Return [x, y] of the center of cell containing provided text 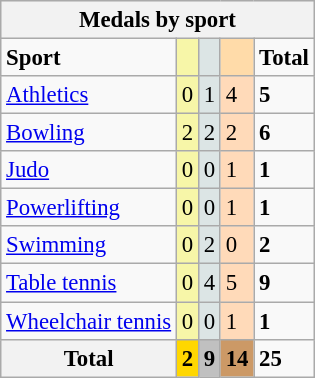
Athletics [89, 95]
6 [284, 133]
Powerlifting [89, 208]
Table tennis [89, 283]
Swimming [89, 245]
Bowling [89, 133]
Medals by sport [158, 20]
Judo [89, 170]
25 [284, 358]
Sport [89, 58]
Wheelchair tennis [89, 321]
14 [236, 358]
